Locate the cell with the specified text and output its (X, Y) center coordinate. 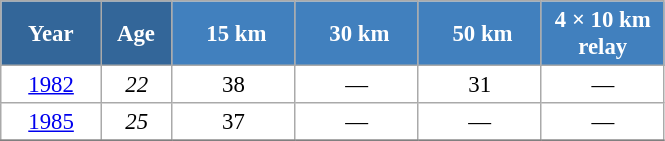
15 km (234, 34)
38 (234, 85)
4 × 10 km relay (602, 34)
1985 (52, 122)
1982 (52, 85)
30 km (356, 34)
25 (136, 122)
Age (136, 34)
37 (234, 122)
31 (480, 85)
22 (136, 85)
50 km (480, 34)
Year (52, 34)
